Return (X, Y) of the center of cell containing provided text 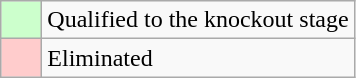
Eliminated (198, 58)
Qualified to the knockout stage (198, 20)
